Return (x, y) of the center of cell containing provided text 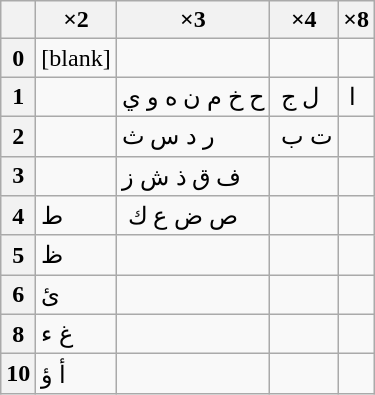
10 (18, 374)
8 (18, 334)
3 (18, 176)
×8 (356, 20)
ﺡ ﺥ ﻡ ﻥ ﻩ ﻭ ي (193, 97)
×3 (193, 20)
ﻁ (76, 216)
‎ ت ﺏ (304, 136)
ﺭ ﺩ ﺱ ث (193, 136)
ﻅ (76, 255)
4 (18, 216)
1 (18, 97)
6 (18, 295)
2 (18, 136)
‎ ﺹ ﺽ ﻉ ﻙ (193, 216)
5 (18, 255)
[blank] (76, 58)
ﻍ ﺀ (76, 334)
‎ ﺍ (356, 97)
×4 (304, 20)
ﺉ (76, 295)
‎ ﻝ ﺝ (304, 97)
×2 (76, 20)
ﻑ ﻕ ﺫ ﺵ ﺯ (193, 176)
ﺃ ﺅ (76, 374)
0 (18, 58)
